Search for the cell housing the specified text and yield its [x, y] center coordinate. 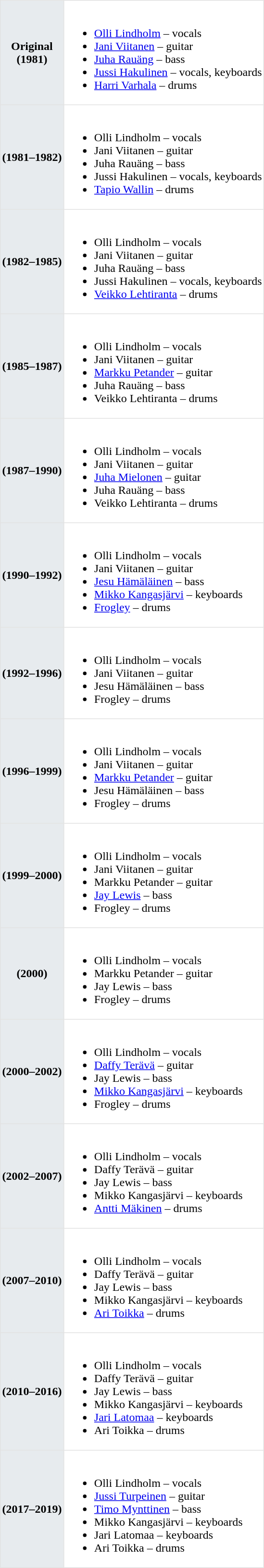
(1990–1992) [32, 575]
(2000–2002) [32, 1072]
Olli Lindholm – vocalsJani Viitanen – guitarMarkku Petander – guitarJesu Hämäläinen – bassFrogley – drums [163, 771]
(2002–2007) [32, 1176]
Olli Lindholm – vocalsDaffy Terävä – guitarJay Lewis – bassMikko Kangasjärvi – keyboardsAri Toikka – drums [163, 1281]
(2000) [32, 973]
(1987–1990) [32, 471]
Olli Lindholm – vocalsJani Viitanen – guitarJuha Mielonen – guitarJuha Rauäng – bassVeikko Lehtiranta – drums [163, 471]
Olli Lindholm – vocalsJani Viitanen – guitarJesu Hämäläinen – bassFrogley – drums [163, 673]
(2007–2010) [32, 1281]
(1999–2000) [32, 876]
(1985–1987) [32, 366]
(2017–2019) [32, 1509]
Olli Lindholm – vocalsDaffy Terävä – guitarJay Lewis – bassMikko Kangasjärvi – keyboardsJari Latomaa – keyboardsAri Toikka – drums [163, 1391]
Olli Lindholm – vocalsDaffy Terävä – guitarJay Lewis – bassMikko Kangasjärvi – keyboardsAntti Mäkinen – drums [163, 1176]
(1981–1982) [32, 157]
(1982–1985) [32, 262]
Olli Lindholm – vocalsJani Viitanen – guitarMarkku Petander – guitarJuha Rauäng – bassVeikko Lehtiranta – drums [163, 366]
(1996–1999) [32, 771]
Original (1981) [32, 53]
(1992–1996) [32, 673]
Olli Lindholm – vocalsDaffy Terävä – guitarJay Lewis – bassMikko Kangasjärvi – keyboardsFrogley – drums [163, 1072]
Olli Lindholm – vocalsJani Viitanen – guitarJesu Hämäläinen – bassMikko Kangasjärvi – keyboardsFrogley – drums [163, 575]
Olli Lindholm – vocalsJani Viitanen – guitarMarkku Petander – guitarJay Lewis – bassFrogley – drums [163, 876]
Olli Lindholm – vocalsMarkku Petander – guitarJay Lewis – bassFrogley – drums [163, 973]
Olli Lindholm – vocalsJani Viitanen – guitarJuha Rauäng – bassJussi Hakulinen – vocals, keyboardsHarri Varhala – drums [163, 53]
(2010–2016) [32, 1391]
Olli Lindholm – vocalsJani Viitanen – guitarJuha Rauäng – bassJussi Hakulinen – vocals, keyboardsTapio Wallin – drums [163, 157]
Olli Lindholm – vocalsJussi Turpeinen – guitarTimo Mynttinen – bassMikko Kangasjärvi – keyboardsJari Latomaa – keyboardsAri Toikka – drums [163, 1509]
Olli Lindholm – vocalsJani Viitanen – guitarJuha Rauäng – bassJussi Hakulinen – vocals, keyboardsVeikko Lehtiranta – drums [163, 262]
